For the text-containing cell, return its midpoint in (X, Y) coordinate format. 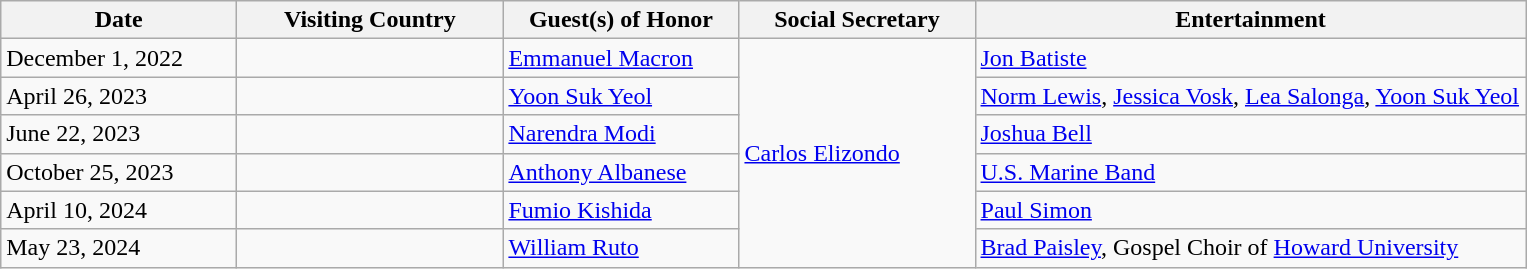
Entertainment (1250, 20)
U.S. Marine Band (1250, 172)
April 10, 2024 (119, 210)
June 22, 2023 (119, 134)
Jon Batiste (1250, 58)
December 1, 2022 (119, 58)
Visiting Country (370, 20)
Emmanuel Macron (621, 58)
April 26, 2023 (119, 96)
Paul Simon (1250, 210)
Social Secretary (857, 20)
Carlos Elizondo (857, 153)
William Ruto (621, 248)
Joshua Bell (1250, 134)
Fumio Kishida (621, 210)
Yoon Suk Yeol (621, 96)
Norm Lewis, Jessica Vosk, Lea Salonga, Yoon Suk Yeol (1250, 96)
Date (119, 20)
Brad Paisley, Gospel Choir of Howard University (1250, 248)
October 25, 2023 (119, 172)
May 23, 2024 (119, 248)
Narendra Modi (621, 134)
Guest(s) of Honor (621, 20)
Anthony Albanese (621, 172)
